Determine the (X, Y) coordinate at the center of the cell enclosing the given text.  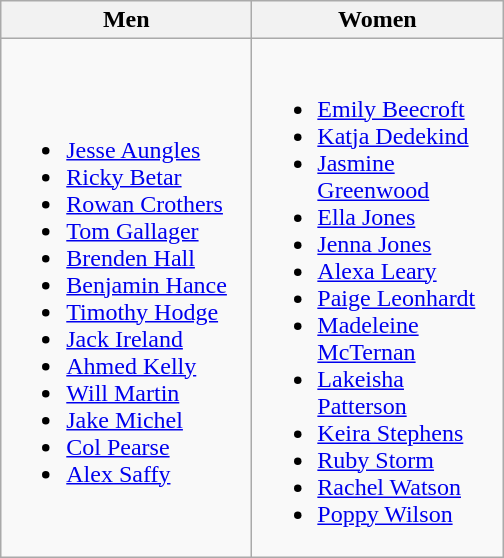
Men (126, 20)
Women (378, 20)
